Identify which cell holds the provided text, then report its [x, y] central coordinate. 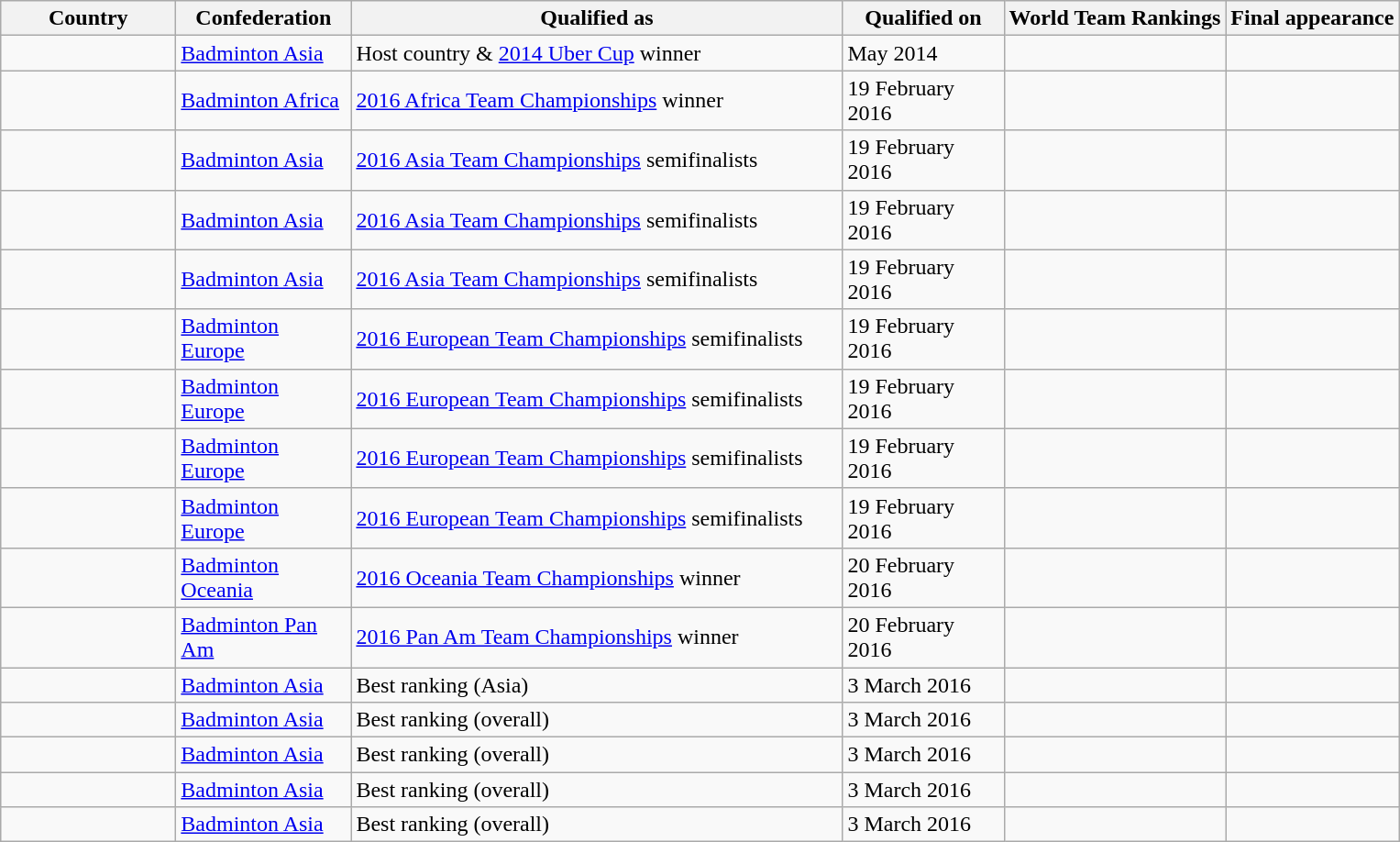
Country [88, 18]
2016 Africa Team Championships winner [597, 101]
2016 Pan Am Team Championships winner [597, 637]
Badminton Africa [264, 101]
World Team Rankings [1115, 18]
2016 Oceania Team Championships winner [597, 578]
Confederation [264, 18]
Final appearance [1313, 18]
Best ranking (Asia) [597, 685]
Qualified on [923, 18]
Host country & 2014 Uber Cup winner [597, 53]
Qualified as [597, 18]
May 2014 [923, 53]
Badminton Oceania [264, 578]
Badminton Pan Am [264, 637]
